Output the (X, Y) coordinate of the center of the cell containing the given text.  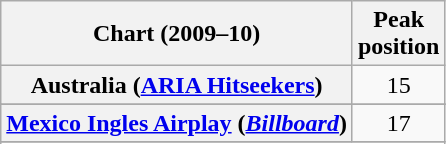
Mexico Ingles Airplay (Billboard) (177, 123)
15 (398, 85)
Peakposition (398, 34)
Australia (ARIA Hitseekers) (177, 85)
Chart (2009–10) (177, 34)
17 (398, 123)
